Provide the (X, Y) coordinate of the cell's center where the given text is located.  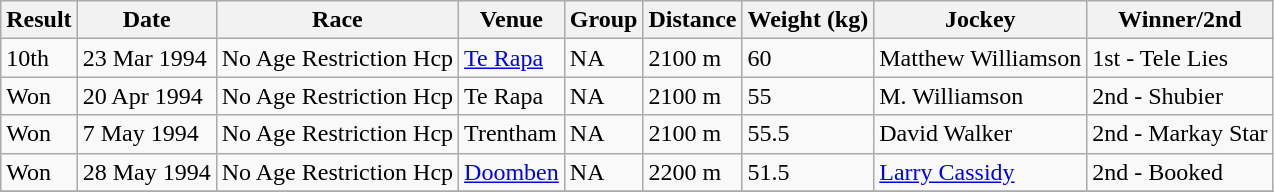
1st - Tele Lies (1180, 58)
Race (337, 20)
23 Mar 1994 (146, 58)
2200 m (692, 172)
51.5 (808, 172)
2nd - Shubier (1180, 96)
Winner/2nd (1180, 20)
2nd - Booked (1180, 172)
Date (146, 20)
2nd - Markay Star (1180, 134)
David Walker (980, 134)
Jockey (980, 20)
Matthew Williamson (980, 58)
55 (808, 96)
Distance (692, 20)
10th (39, 58)
M. Williamson (980, 96)
Larry Cassidy (980, 172)
Venue (512, 20)
28 May 1994 (146, 172)
Trentham (512, 134)
Group (604, 20)
7 May 1994 (146, 134)
55.5 (808, 134)
60 (808, 58)
Result (39, 20)
Doomben (512, 172)
Weight (kg) (808, 20)
20 Apr 1994 (146, 96)
